Capture the cell that displays the provided text and extract its [X, Y] central coordinate. 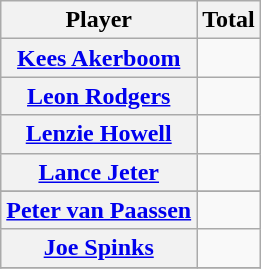
Player [99, 20]
Joe Spinks [99, 248]
Total [229, 20]
Peter van Paassen [99, 210]
Lenzie Howell [99, 134]
Lance Jeter [99, 172]
Kees Akerboom [99, 58]
Leon Rodgers [99, 96]
